From the cell containing the given text, extract its center point as [X, Y] coordinate. 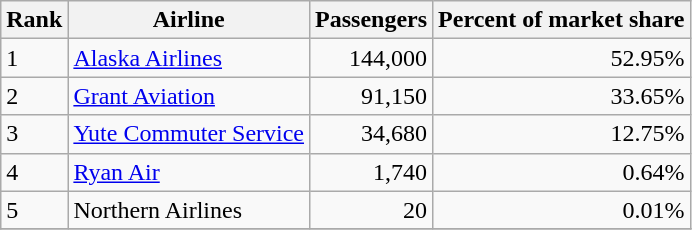
Ryan Air [189, 172]
3 [34, 134]
144,000 [372, 58]
Alaska Airlines [189, 58]
5 [34, 210]
Northern Airlines [189, 210]
4 [34, 172]
52.95% [562, 58]
20 [372, 210]
12.75% [562, 134]
1,740 [372, 172]
91,150 [372, 96]
Rank [34, 20]
34,680 [372, 134]
Yute Commuter Service [189, 134]
0.64% [562, 172]
33.65% [562, 96]
Grant Aviation [189, 96]
2 [34, 96]
Passengers [372, 20]
1 [34, 58]
Airline [189, 20]
0.01% [562, 210]
Percent of market share [562, 20]
